For the text-containing cell, return its midpoint in (x, y) coordinate format. 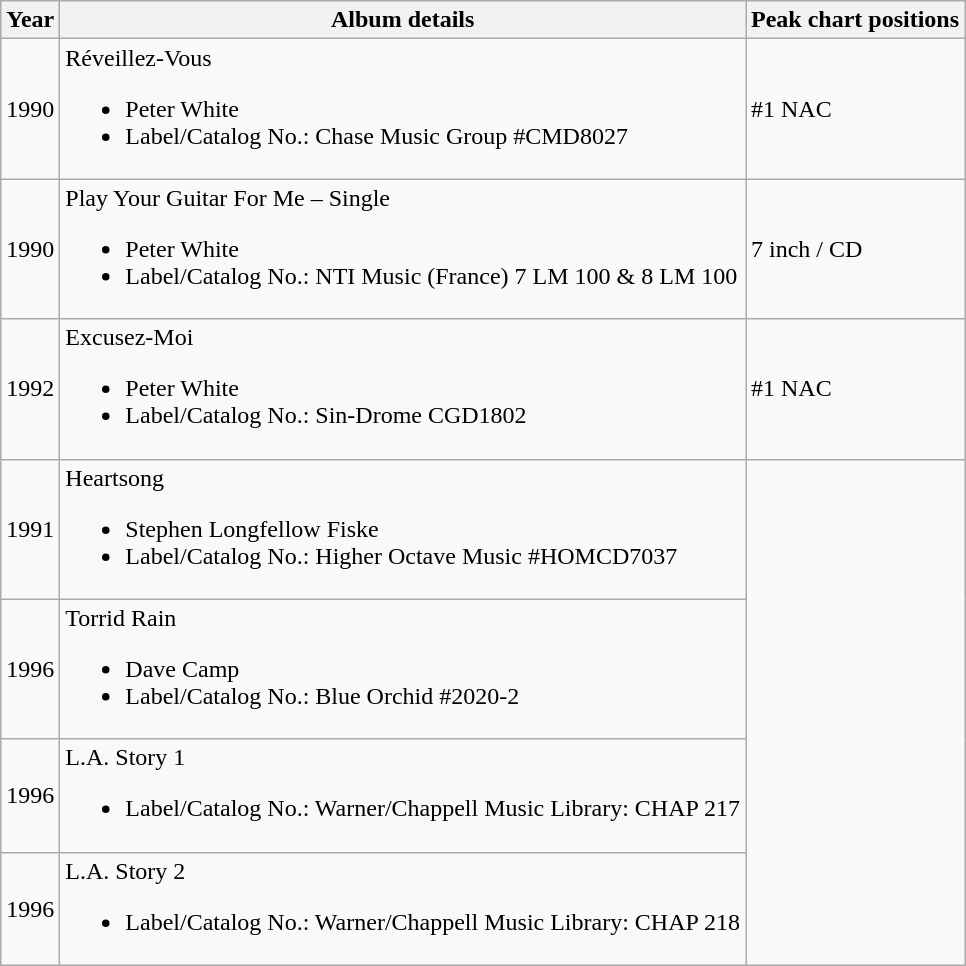
Torrid RainDave CampLabel/Catalog No.: Blue Orchid #2020-2 (403, 669)
HeartsongStephen Longfellow FiskeLabel/Catalog No.: Higher Octave Music #HOMCD7037 (403, 529)
Réveillez-VousPeter WhiteLabel/Catalog No.: Chase Music Group #CMD8027 (403, 109)
Album details (403, 20)
Play Your Guitar For Me – SinglePeter WhiteLabel/Catalog No.: NTI Music (France) 7 LM 100 & 8 LM 100 (403, 249)
1991 (30, 529)
7 inch / CD (856, 249)
Excusez-MoiPeter WhiteLabel/Catalog No.: Sin-Drome CGD1802 (403, 389)
L.A. Story 2Label/Catalog No.: Warner/Chappell Music Library: CHAP 218 (403, 908)
Year (30, 20)
L.A. Story 1Label/Catalog No.: Warner/Chappell Music Library: CHAP 217 (403, 796)
1992 (30, 389)
Peak chart positions (856, 20)
